Determine the [x, y] coordinate at the center of the cell enclosing the given text.  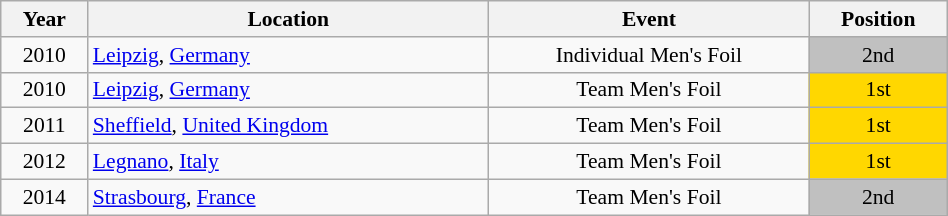
2012 [44, 162]
Sheffield, United Kingdom [288, 126]
Location [288, 19]
Event [650, 19]
Legnano, Italy [288, 162]
2011 [44, 126]
Year [44, 19]
Position [878, 19]
2014 [44, 197]
Individual Men's Foil [650, 55]
Strasbourg, France [288, 197]
